Scan for the cell matching the given text and deliver its [X, Y] coordinate at center. 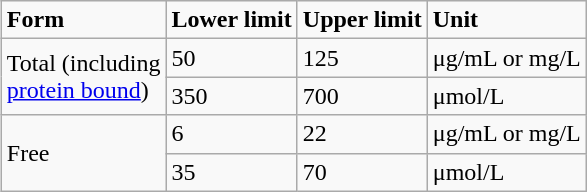
22 [362, 134]
350 [232, 96]
Lower limit [232, 20]
6 [232, 134]
Free [84, 153]
50 [232, 58]
Upper limit [362, 20]
35 [232, 172]
Total (including protein bound) [84, 77]
Unit [506, 20]
125 [362, 58]
70 [362, 172]
Form [84, 20]
700 [362, 96]
